Scan for the cell matching the given text and deliver its (X, Y) coordinate at center. 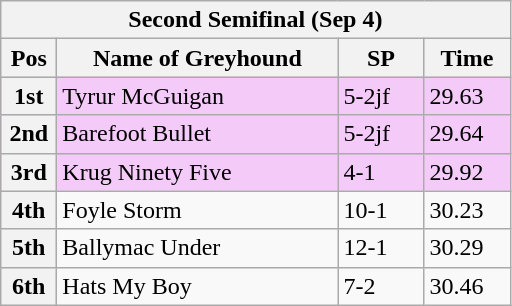
6th (29, 286)
29.92 (467, 172)
SP (381, 58)
Barefoot Bullet (198, 134)
30.23 (467, 210)
29.63 (467, 96)
30.46 (467, 286)
Ballymac Under (198, 248)
Name of Greyhound (198, 58)
Time (467, 58)
10-1 (381, 210)
12-1 (381, 248)
4th (29, 210)
29.64 (467, 134)
3rd (29, 172)
4-1 (381, 172)
5th (29, 248)
Second Semifinal (Sep 4) (256, 20)
Tyrur McGuigan (198, 96)
2nd (29, 134)
1st (29, 96)
Hats My Boy (198, 286)
Krug Ninety Five (198, 172)
7-2 (381, 286)
Pos (29, 58)
30.29 (467, 248)
Foyle Storm (198, 210)
